Identify which cell holds the provided text, then report its [x, y] central coordinate. 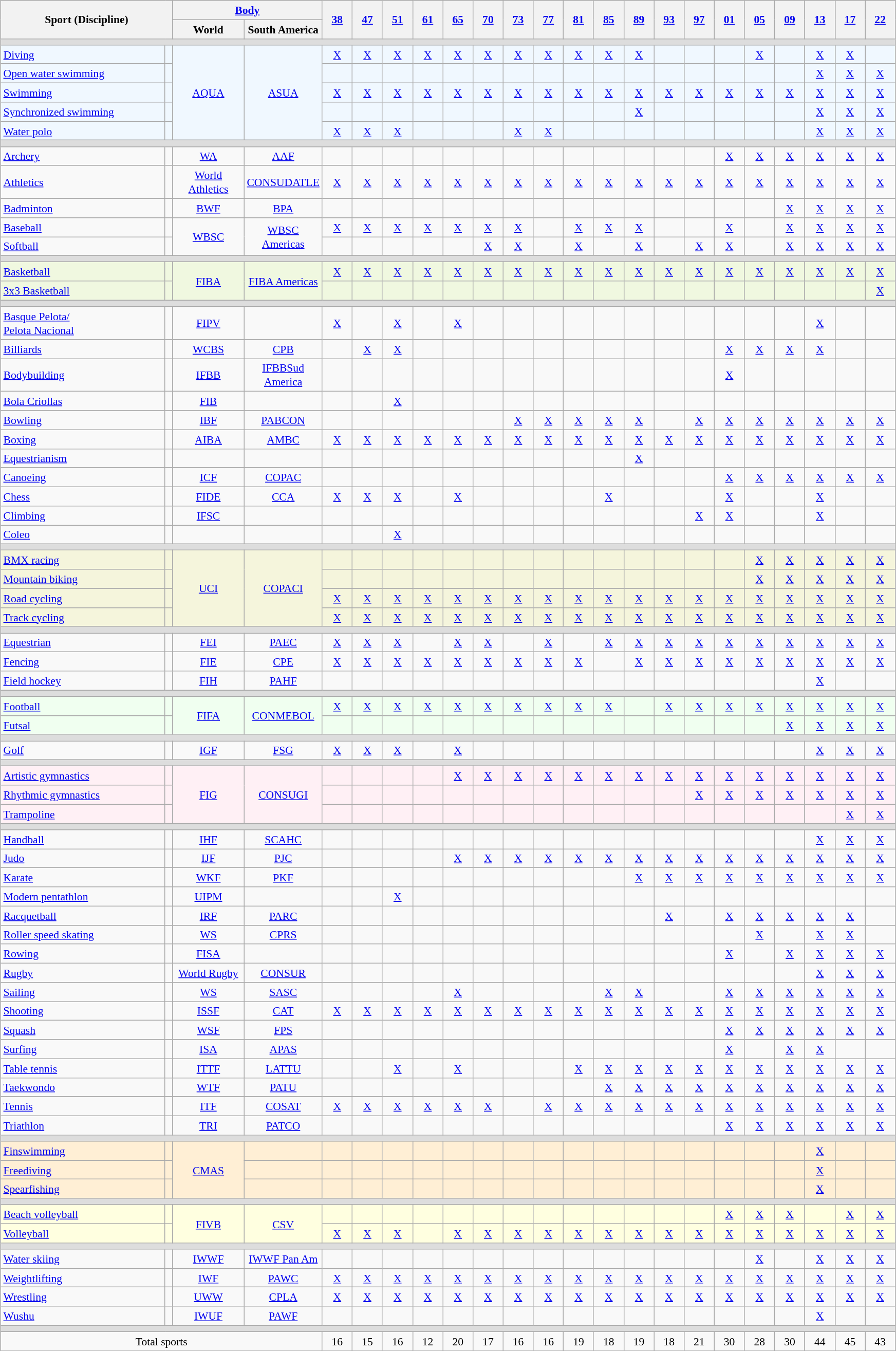
Water skiing [83, 1259]
12 [427, 1341]
PJC [283, 858]
Athletics [83, 182]
Diving [83, 54]
93 [669, 20]
LATTU [283, 1068]
Coleo [83, 534]
Canoeing [83, 477]
Freediving [83, 1170]
FIVB [209, 1224]
Squash [83, 1030]
Bodybuilding [83, 375]
AIBA [209, 439]
3x3 Basketball [83, 291]
APAS [283, 1049]
TRI [209, 1125]
Basketball [83, 271]
CSV [283, 1224]
Billiards [83, 348]
Baseball [83, 227]
FIB [209, 401]
Road cycling [83, 598]
09 [790, 20]
Bola Criollas [83, 401]
World [209, 29]
IJF [209, 858]
Equestrianism [83, 458]
WTF [209, 1087]
FIDE [209, 496]
CONSUDATLE [283, 182]
Wrestling [83, 1297]
Trampoline [83, 814]
22 [881, 20]
FIBA [209, 281]
ISSF [209, 1010]
SCAHC [283, 839]
CPLA [283, 1297]
FEI [209, 642]
PATU [283, 1087]
Water polo [83, 131]
13 [820, 20]
Sailing [83, 992]
PATCO [283, 1125]
Mountain biking [83, 579]
Total sports [161, 1341]
Rugby [83, 972]
World Athletics [209, 182]
Badminton [83, 208]
CONMEBOL [283, 715]
65 [458, 20]
Judo [83, 858]
COSAT [283, 1106]
PAEC [283, 642]
77 [549, 20]
Tennis [83, 1106]
Track cycling [83, 617]
97 [700, 20]
05 [759, 20]
51 [398, 20]
BPA [283, 208]
Climbing [83, 515]
PAWF [283, 1316]
73 [518, 20]
Synchronized swimming [83, 112]
ITTF [209, 1068]
PARC [283, 916]
ISA [209, 1049]
FIPV [209, 323]
IGF [209, 750]
Field hockey [83, 680]
01 [730, 20]
COPACI [283, 588]
FIE [209, 662]
UCI [209, 588]
43 [881, 1341]
CAT [283, 1010]
PAWC [283, 1278]
Volleyball [83, 1233]
Taekwondo [83, 1087]
Basque Pelota/Pelota Nacional [83, 323]
Modern pentathlon [83, 896]
Artistic gymnastics [83, 776]
45 [850, 1341]
Spearfishing [83, 1189]
CPRS [283, 934]
Boxing [83, 439]
CPE [283, 662]
WSF [209, 1030]
81 [578, 20]
Shooting [83, 1010]
89 [639, 20]
IFBB [209, 375]
Roller speed skating [83, 934]
PKF [283, 878]
IWF [209, 1278]
Futsal [83, 725]
AQUA [209, 92]
FIG [209, 794]
WA [209, 156]
Golf [83, 750]
FIBA Americas [283, 281]
61 [427, 20]
85 [608, 20]
Swimming [83, 92]
PAHF [283, 680]
21 [700, 1341]
Beach volleyball [83, 1214]
Chess [83, 496]
UWW [209, 1297]
AMBC [283, 439]
CCA [283, 496]
Handball [83, 839]
COPAC [283, 477]
CONSUGI [283, 794]
BWF [209, 208]
World Rugby [209, 972]
UIPM [209, 896]
38 [337, 20]
Racquetball [83, 916]
FIH [209, 680]
Archery [83, 156]
Finswimming [83, 1151]
FIFA [209, 715]
Football [83, 706]
Bowling [83, 420]
PABCON [283, 420]
FISA [209, 954]
CMAS [209, 1170]
15 [368, 1341]
IWWF [209, 1259]
Body [248, 10]
Rhythmic gymnastics [83, 794]
70 [488, 20]
IFBBSud America [283, 375]
WBSC Americas [283, 236]
Triathlon [83, 1125]
IFSC [209, 515]
Rowing [83, 954]
20 [458, 1341]
Open water swimming [83, 73]
SASC [283, 992]
ITF [209, 1106]
IWUF [209, 1316]
Wushu [83, 1316]
Sport (Discipline) [87, 20]
28 [759, 1341]
ASUA [283, 92]
Softball [83, 246]
Table tennis [83, 1068]
IHF [209, 839]
South America [283, 29]
ICF [209, 477]
AAF [283, 156]
Fencing [83, 662]
44 [820, 1341]
IBF [209, 420]
WCBS [209, 348]
WBSC [209, 236]
FSG [283, 750]
WKF [209, 878]
IWWF Pan Am [283, 1259]
Equestrian [83, 642]
FPS [283, 1030]
47 [368, 20]
CPB [283, 348]
CONSUR [283, 972]
Karate [83, 878]
Weightlifting [83, 1278]
Surfing [83, 1049]
BMX racing [83, 560]
IRF [209, 916]
